Identify which cell holds the provided text, then report its [x, y] central coordinate. 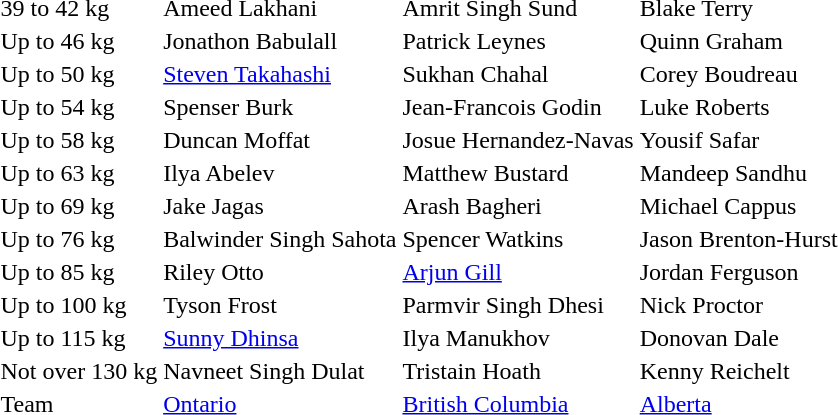
Sukhan Chahal [518, 74]
Duncan Moffat [280, 140]
Steven Takahashi [280, 74]
Ilya Abelev [280, 173]
Jonathon Babulall [280, 41]
Arjun Gill [518, 272]
Spenser Burk [280, 107]
Patrick Leynes [518, 41]
Spencer Watkins [518, 239]
Jake Jagas [280, 206]
Tristain Hoath [518, 371]
Balwinder Singh Sahota [280, 239]
Navneet Singh Dulat [280, 371]
Riley Otto [280, 272]
Arash Bagheri [518, 206]
Tyson Frost [280, 305]
Matthew Bustard [518, 173]
Ilya Manukhov [518, 338]
Parmvir Singh Dhesi [518, 305]
Sunny Dhinsa [280, 338]
Jean-Francois Godin [518, 107]
Josue Hernandez-Navas [518, 140]
